Return (X, Y) of the center of cell containing provided text 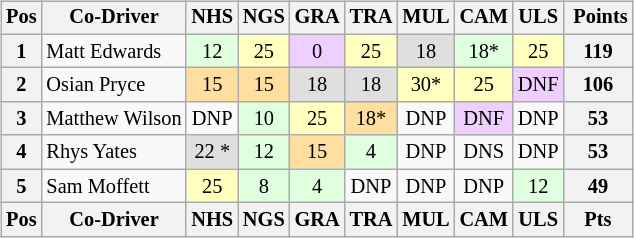
3 (21, 119)
Matt Edwards (114, 51)
Matthew Wilson (114, 119)
2 (21, 85)
Rhys Yates (114, 152)
106 (598, 85)
10 (264, 119)
5 (21, 186)
Osian Pryce (114, 85)
1 (21, 51)
DNS (484, 152)
8 (264, 186)
22 * (212, 152)
Sam Moffett (114, 186)
30* (426, 85)
Points (598, 18)
49 (598, 186)
119 (598, 51)
Pts (598, 220)
0 (318, 51)
